Locate the cell with the specified text and output its (x, y) center coordinate. 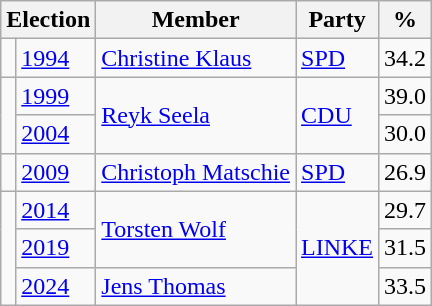
Party (338, 20)
Election (48, 20)
2009 (56, 172)
Reyk Seela (196, 115)
26.9 (406, 172)
LINKE (338, 248)
2019 (56, 248)
30.0 (406, 134)
34.2 (406, 58)
Christoph Matschie (196, 172)
33.5 (406, 286)
Member (196, 20)
1999 (56, 96)
Christine Klaus (196, 58)
Torsten Wolf (196, 229)
Jens Thomas (196, 286)
% (406, 20)
31.5 (406, 248)
CDU (338, 115)
2004 (56, 134)
39.0 (406, 96)
29.7 (406, 210)
1994 (56, 58)
2014 (56, 210)
2024 (56, 286)
